Pinpoint the cell where the given text exists, returning its (x, y) midpoint coordinate. 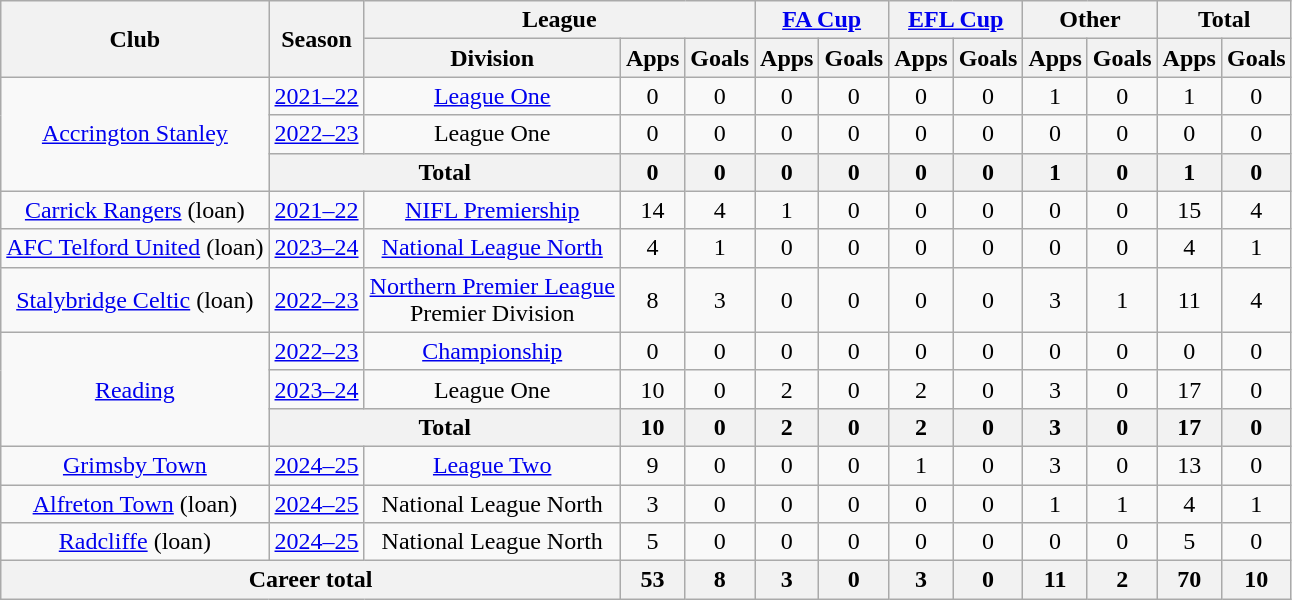
14 (652, 210)
Other (1090, 20)
Alfreton Town (loan) (135, 503)
AFC Telford United (loan) (135, 248)
EFL Cup (956, 20)
League (559, 20)
Reading (135, 389)
Carrick Rangers (loan) (135, 210)
Club (135, 39)
70 (1189, 580)
Division (492, 58)
FA Cup (822, 20)
Grimsby Town (135, 465)
League Two (492, 465)
Career total (311, 580)
Stalybridge Celtic (loan) (135, 300)
Northern Premier LeaguePremier Division (492, 300)
15 (1189, 210)
Accrington Stanley (135, 134)
13 (1189, 465)
Championship (492, 351)
9 (652, 465)
Radcliffe (loan) (135, 542)
NIFL Premiership (492, 210)
53 (652, 580)
Season (316, 39)
